Determine the [x, y] coordinate at the center of the cell enclosing the given text.  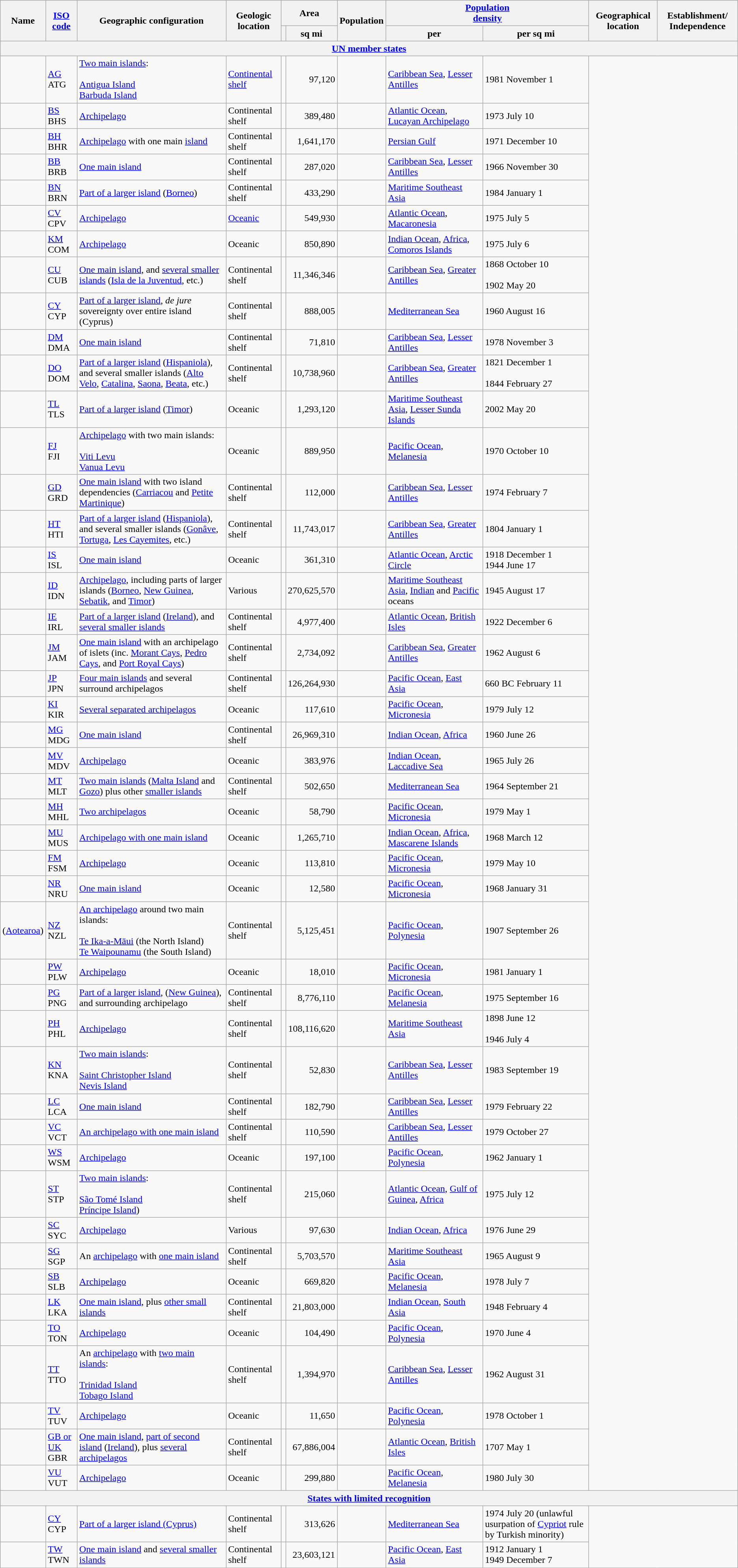
Part of a larger island (Hispaniola), and several smaller islands (Gonâve, Tortuga, Les Cayemites, etc.) [152, 529]
1,394,970 [311, 1375]
11,346,346 [311, 275]
NRNRU [61, 889]
1898 June 12 1946 July 4 [536, 1029]
GB or UKGBR [61, 1447]
BBBRB [61, 167]
per sq mi [536, 33]
97,630 [311, 1230]
TOTON [61, 1333]
SBSLB [61, 1282]
Two main islands:Antigua Island Barbuda Island [152, 80]
1984 January 1 [536, 192]
1976 June 29 [536, 1230]
58,790 [311, 812]
1912 January 11949 December 7 [536, 1555]
Two main islands (Malta Island and Gozo) plus other smaller islands [152, 786]
110,590 [311, 1132]
1,265,710 [311, 837]
Part of a larger island, (New Guinea), and surrounding archipelago [152, 998]
Geographical location [623, 20]
WSWSM [61, 1158]
389,480 [311, 116]
Archipelago, including parts of larger islands (Borneo, New Guinea, Sebatik, and Timor) [152, 591]
IEIRL [61, 622]
1962 August 31 [536, 1375]
112,000 [311, 493]
2002 May 20 [536, 409]
BNBRN [61, 192]
1980 July 30 [536, 1478]
MVMDV [61, 761]
Two main islands:Saint Christopher Island Nevis Island [152, 1070]
313,626 [311, 1524]
1945 August 17 [536, 591]
MHMHL [61, 812]
1974 July 20 (unlawful usurpation of Cypriot rule by Turkish minority) [536, 1524]
1981 November 1 [536, 80]
1979 October 27 [536, 1132]
1979 May 1 [536, 812]
108,116,620 [311, 1029]
Indian Ocean, Africa, Comoros Islands [434, 244]
21,803,000 [311, 1307]
1948 February 4 [536, 1307]
PHPHL [61, 1029]
1968 March 12 [536, 837]
AGATG [61, 80]
1971 December 10 [536, 141]
Name [23, 20]
Establishment/ Independence [697, 20]
KNKNA [61, 1070]
Atlantic Ocean, Arctic Circle [434, 560]
JPJPN [61, 683]
An archipelago with two main islands:Trinidad Island Tobago Island [152, 1375]
104,490 [311, 1333]
Several separated archipelagos [152, 709]
1,293,120 [311, 409]
Population [362, 20]
1975 July 6 [536, 244]
FMFSM [61, 863]
433,290 [311, 192]
Atlantic Ocean, Gulf of Guinea, Africa [434, 1194]
Geologic location [253, 20]
CUCUB [61, 275]
5,125,451 [311, 930]
BHBHR [61, 141]
23,603,121 [311, 1555]
SGSGP [61, 1256]
1922 December 6 [536, 622]
182,790 [311, 1107]
126,264,930 [311, 683]
1907 September 26 [536, 930]
Part of a larger island (Timor) [152, 409]
11,650 [311, 1416]
549,930 [311, 218]
11,743,017 [311, 529]
1970 October 10 [536, 451]
Atlantic Ocean, Lucayan Archipelago [434, 116]
1960 June 26 [536, 735]
One main island with two island dependencies (Carriacou and Petite Martinique) [152, 493]
26,969,310 [311, 735]
1962 August 6 [536, 653]
5,703,570 [311, 1256]
888,005 [311, 311]
71,810 [311, 342]
ISO code [61, 20]
HTHTI [61, 529]
1975 September 16 [536, 998]
1964 September 21 [536, 786]
One main island and several smaller islands [152, 1555]
Part of a larger island (Borneo) [152, 192]
669,820 [311, 1282]
SCSYC [61, 1230]
1918 December 1 1944 June 17 [536, 560]
Four main islands and several surround archipelagos [152, 683]
TTTTO [61, 1375]
DMDMA [61, 342]
287,020 [311, 167]
States with limited recognition [369, 1498]
660 BC February 11 [536, 683]
8,776,110 [311, 998]
One main island, and several smaller islands (Isla de la Juventud, etc.) [152, 275]
270,625,570 [311, 591]
KIKIR [61, 709]
Indian Ocean, Africa, Mascarene Islands [434, 837]
1978 October 1 [536, 1416]
1973 July 10 [536, 116]
KMCOM [61, 244]
An archipelago around two main islands:Te Ika-a-Māui (the North Island) Te Waipounamu (the South Island) [152, 930]
1983 September 19 [536, 1070]
1966 November 30 [536, 167]
1707 May 1 [536, 1447]
IDIDN [61, 591]
TWTWN [61, 1555]
10,738,960 [311, 373]
1968 January 31 [536, 889]
MUMUS [61, 837]
Persian Gulf [434, 141]
One main island, part of second island (Ireland), plus several archipelagos [152, 1447]
889,950 [311, 451]
1868 October 10 1902 May 20 [536, 275]
One main island with an archipelago of islets (inc. Morant Cays, Pedro Cays, and Port Royal Cays) [152, 653]
LCLCA [61, 1107]
JMJAM [61, 653]
UN member states [369, 48]
1804 January 1 [536, 529]
per [434, 33]
Part of a larger island (Ireland), and several smaller islands [152, 622]
MGMDG [61, 735]
BSBHS [61, 116]
ISISL [61, 560]
Maritime Southeast Asia, Indian and Pacific oceans [434, 591]
1979 July 12 [536, 709]
GDGRD [61, 493]
52,830 [311, 1070]
Archipelago with two main islands:Viti Levu Vanua Levu [152, 451]
850,890 [311, 244]
12,580 [311, 889]
1821 December 1 1844 February 27 [536, 373]
1962 January 1 [536, 1158]
TLTLS [61, 409]
Area [309, 13]
1975 July 12 [536, 1194]
Atlantic Ocean, Macaronesia [434, 218]
1979 February 22 [536, 1107]
1965 July 26 [536, 761]
One main island, plus other small islands [152, 1307]
CVCPV [61, 218]
18,010 [311, 972]
1960 August 16 [536, 311]
VUVUT [61, 1478]
Populationdensity [487, 13]
NZNZL [61, 930]
Two archipelagos [152, 812]
113,810 [311, 863]
502,650 [311, 786]
1965 August 9 [536, 1256]
MTMLT [61, 786]
1979 May 10 [536, 863]
4,977,400 [311, 622]
LKLKA [61, 1307]
PGPNG [61, 998]
97,120 [311, 80]
197,100 [311, 1158]
1970 June 4 [536, 1333]
DODOM [61, 373]
361,310 [311, 560]
PWPLW [61, 972]
2,734,092 [311, 653]
Part of a larger island, de jure sovereignty over entire island (Cyprus) [152, 311]
1978 November 3 [536, 342]
1,641,170 [311, 141]
Two main islands:São Tomé Island Príncipe Island) [152, 1194]
67,886,004 [311, 1447]
1978 July 7 [536, 1282]
sq mi [311, 33]
117,610 [311, 709]
Maritime Southeast Asia, Lesser Sunda Islands [434, 409]
STSTP [61, 1194]
299,880 [311, 1478]
1974 February 7 [536, 493]
1981 January 1 [536, 972]
Geographic configuration [152, 20]
VCVCT [61, 1132]
TVTUV [61, 1416]
Part of a larger island (Cyprus) [152, 1524]
Indian Ocean, South Asia [434, 1307]
FJFJI [61, 451]
215,060 [311, 1194]
383,976 [311, 761]
Part of a larger island (Hispaniola), and several smaller islands (Alto Velo, Catalina, Saona, Beata, etc.) [152, 373]
(Aotearoa) [23, 930]
Indian Ocean, Laccadive Sea [434, 761]
1975 July 5 [536, 218]
